Search for the cell housing the specified text and yield its (X, Y) center coordinate. 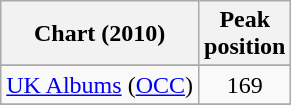
UK Albums (OCC) (100, 85)
169 (245, 85)
Peakposition (245, 34)
Chart (2010) (100, 34)
